Pinpoint the cell where the given text exists, returning its [x, y] midpoint coordinate. 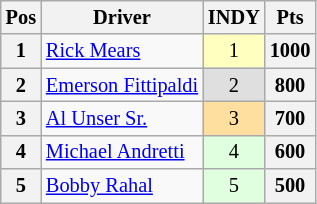
Bobby Rahal [122, 186]
Michael Andretti [122, 152]
Pts [290, 17]
Al Unser Sr. [122, 118]
Driver [122, 17]
700 [290, 118]
INDY [234, 17]
500 [290, 186]
600 [290, 152]
800 [290, 85]
1000 [290, 51]
Rick Mears [122, 51]
Emerson Fittipaldi [122, 85]
Pos [21, 17]
